Extract the [X, Y] coordinate from the center of the cell holding the provided text.  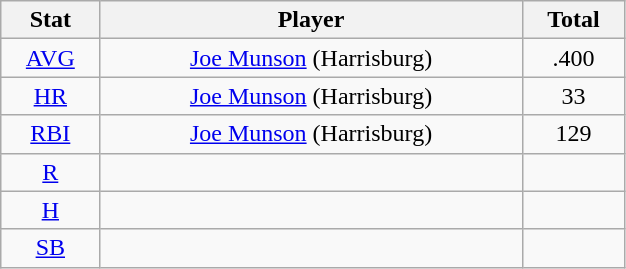
RBI [50, 134]
R [50, 172]
129 [574, 134]
.400 [574, 58]
AVG [50, 58]
Total [574, 20]
HR [50, 96]
Player [311, 20]
SB [50, 248]
H [50, 210]
33 [574, 96]
Stat [50, 20]
